Output the (X, Y) coordinate of the center of the cell containing the given text.  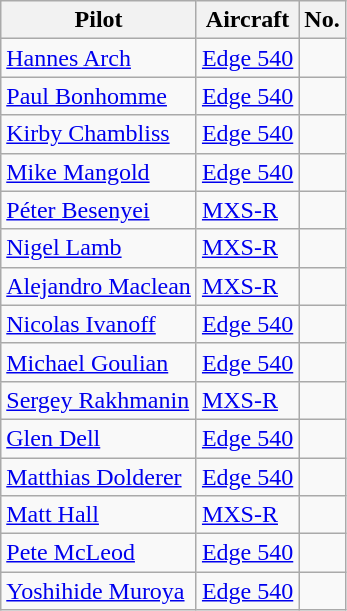
Michael Goulian (99, 362)
Matt Hall (99, 515)
Pete McLeod (99, 553)
Hannes Arch (99, 58)
Glen Dell (99, 438)
Kirby Chambliss (99, 134)
Pilot (99, 20)
No. (322, 20)
Sergey Rakhmanin (99, 400)
Paul Bonhomme (99, 96)
Mike Mangold (99, 172)
Nicolas Ivanoff (99, 324)
Yoshihide Muroya (99, 591)
Alejandro Maclean (99, 286)
Aircraft (247, 20)
Nigel Lamb (99, 248)
Péter Besenyei (99, 210)
Matthias Dolderer (99, 477)
